Search for the cell housing the specified text and yield its [x, y] center coordinate. 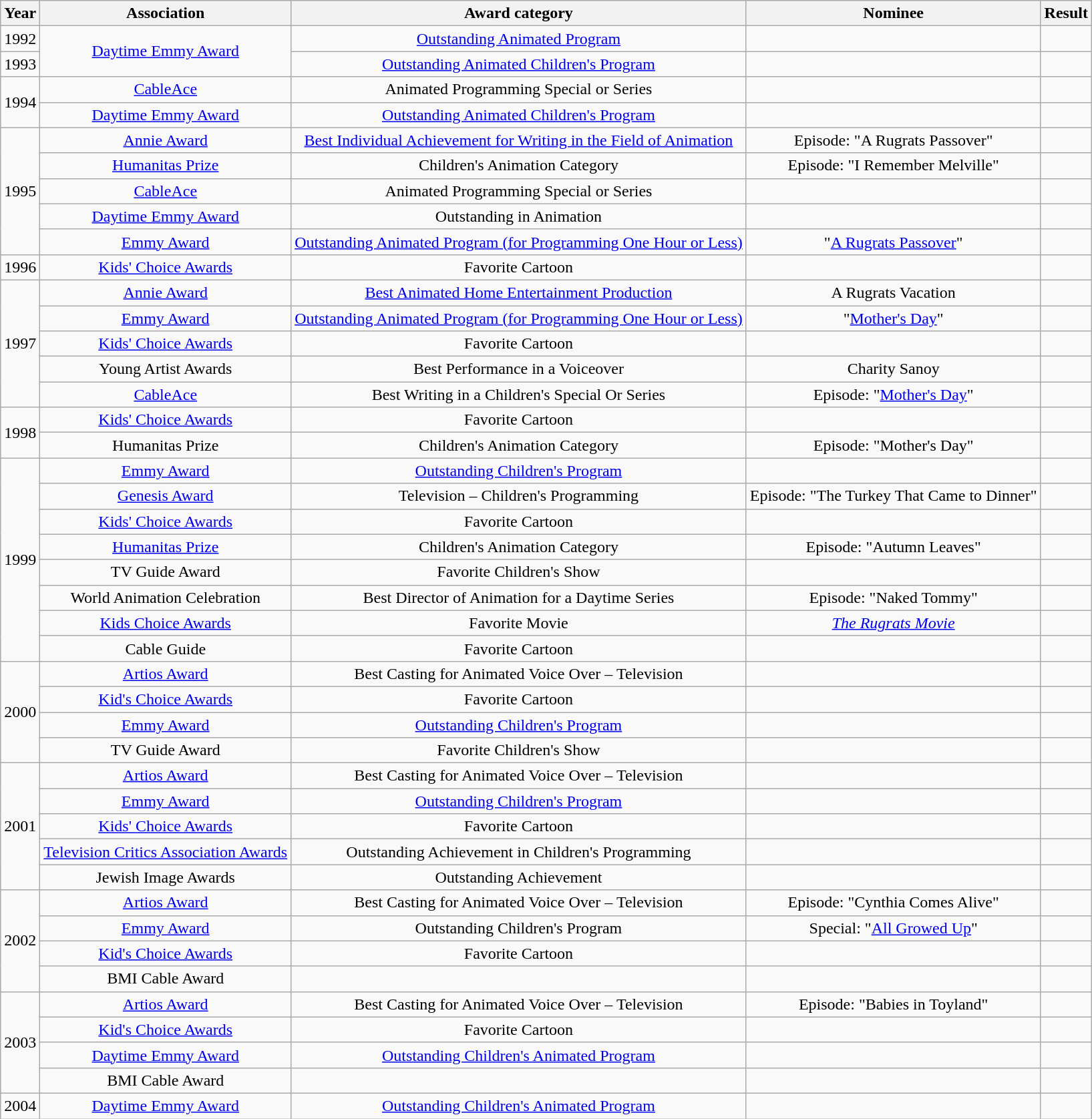
2001 [20, 827]
Best Director of Animation for a Daytime Series [519, 598]
Result [1066, 13]
1998 [20, 433]
Nominee [894, 13]
"Mother's Day" [894, 318]
Outstanding in Animation [519, 216]
Episode: "Autumn Leaves" [894, 547]
Charity Sanoy [894, 369]
Episode: "I Remember Melville" [894, 166]
1992 [20, 39]
Award category [519, 13]
Year [20, 13]
Episode: "Cynthia Comes Alive" [894, 903]
World Animation Celebration [166, 598]
Outstanding Animated Program [519, 39]
The Rugrats Movie [894, 623]
Episode: "A Rugrats Passover" [894, 140]
Best Animated Home Entertainment Production [519, 292]
A Rugrats Vacation [894, 292]
Episode: "Babies in Toyland" [894, 1004]
Association [166, 13]
Episode: "Naked Tommy" [894, 598]
Cable Guide [166, 648]
1995 [20, 191]
Best Individual Achievement for Writing in the Field of Animation [519, 140]
Kids Choice Awards [166, 623]
1999 [20, 559]
Outstanding Achievement [519, 877]
1996 [20, 267]
Jewish Image Awards [166, 877]
Favorite Movie [519, 623]
2000 [20, 712]
Television Critics Association Awards [166, 852]
Special: "All Growed Up" [894, 928]
2003 [20, 1042]
2002 [20, 941]
Best Writing in a Children's Special Or Series [519, 395]
1994 [20, 102]
Episode: "The Turkey That Came to Dinner" [894, 496]
Young Artist Awards [166, 369]
1997 [20, 343]
Best Performance in a Voiceover [519, 369]
2004 [20, 1106]
Television – Children's Programming [519, 496]
"A Rugrats Passover" [894, 242]
Genesis Award [166, 496]
Outstanding Achievement in Children's Programming [519, 852]
1993 [20, 64]
